Search for the cell housing the specified text and yield its (x, y) center coordinate. 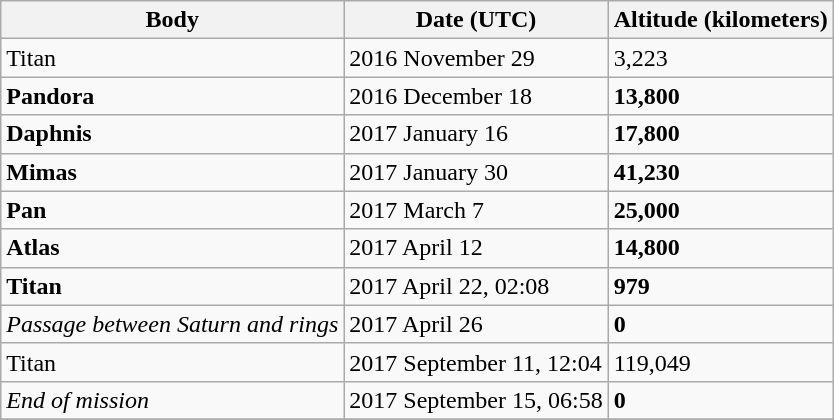
2017 September 15, 06:58 (476, 400)
25,000 (720, 210)
Pan (172, 210)
Altitude (kilometers) (720, 20)
2016 December 18 (476, 96)
Date (UTC) (476, 20)
Atlas (172, 248)
2017 January 30 (476, 172)
41,230 (720, 172)
2017 April 26 (476, 324)
979 (720, 286)
2017 January 16 (476, 134)
14,800 (720, 248)
End of mission (172, 400)
Daphnis (172, 134)
Passage between Saturn and rings (172, 324)
Pandora (172, 96)
119,049 (720, 362)
2017 March 7 (476, 210)
2016 November 29 (476, 58)
Mimas (172, 172)
17,800 (720, 134)
3,223 (720, 58)
2017 April 12 (476, 248)
2017 April 22, 02:08 (476, 286)
13,800 (720, 96)
Body (172, 20)
2017 September 11, 12:04 (476, 362)
